Return the [x, y] coordinate for the center point of the cell that contains the specified text.  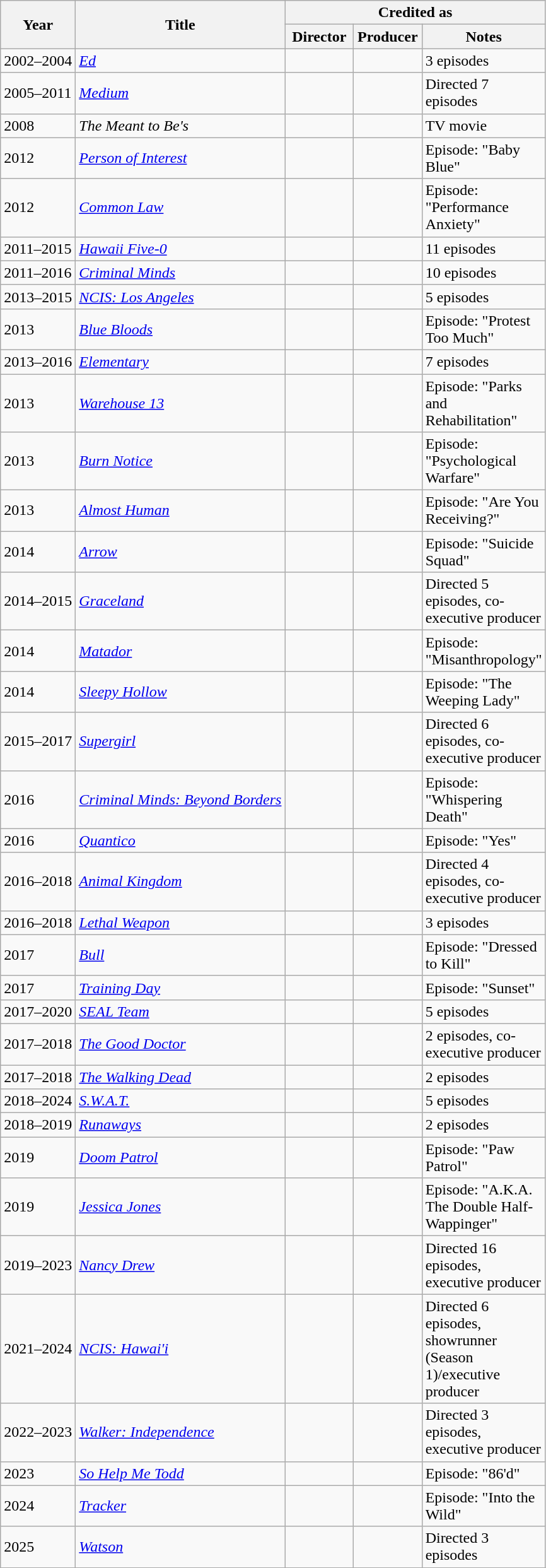
Walker: Independence [180, 1432]
2002–2004 [38, 61]
Graceland [180, 601]
2023 [38, 1473]
2024 [38, 1506]
Bull [180, 955]
S.W.A.T. [180, 1101]
Directed 6 episodes, showrunner (Season 1)/executive producer [484, 1349]
The Meant to Be's [180, 126]
Episode: "Are You Receiving?" [484, 511]
Doom Patrol [180, 1157]
Title [180, 25]
The Good Doctor [180, 1044]
Almost Human [180, 511]
Episode: "Parks and Rehabilitation" [484, 403]
Ed [180, 61]
Year [38, 25]
Episode: "A.K.A. The Double Half-Wappinger" [484, 1207]
Episode: "Into the Wild" [484, 1506]
Episode: "Protest Too Much" [484, 329]
2013–2016 [38, 362]
2019–2023 [38, 1265]
Burn Notice [180, 461]
Episode: "86'd" [484, 1473]
2014–2015 [38, 601]
Watson [180, 1547]
Episode: "Suicide Squad" [484, 551]
Jessica Jones [180, 1207]
Warehouse 13 [180, 403]
Criminal Minds: Beyond Borders [180, 799]
2005–2011 [38, 93]
Elementary [180, 362]
Directed 4 episodes, co-executive producer [484, 881]
Animal Kingdom [180, 881]
Director [319, 37]
Credited as [415, 13]
Quantico [180, 840]
Nancy Drew [180, 1265]
Directed 3 episodes [484, 1547]
Episode: "Sunset" [484, 987]
2018–2024 [38, 1101]
2 episodes, co-executive producer [484, 1044]
TV movie [484, 126]
2018–2019 [38, 1125]
Episode: "The Weeping Lady" [484, 692]
7 episodes [484, 362]
Episode: "Misanthropology" [484, 651]
Directed 6 episodes, co-executive producer [484, 741]
Producer [388, 37]
2022–2023 [38, 1432]
Matador [180, 651]
Common Law [180, 208]
Training Day [180, 987]
Episode: "Baby Blue" [484, 158]
Episode: "Paw Patrol" [484, 1157]
Episode: "Psychological Warfare" [484, 461]
Supergirl [180, 741]
10 episodes [484, 273]
Lethal Weapon [180, 923]
2015–2017 [38, 741]
Runaways [180, 1125]
2017–2020 [38, 1011]
Episode: "Dressed to Kill" [484, 955]
2011–2015 [38, 249]
Notes [484, 37]
Hawaii Five-0 [180, 249]
NCIS: Hawai'i [180, 1349]
The Walking Dead [180, 1077]
Arrow [180, 551]
SEAL Team [180, 1011]
So Help Me Todd [180, 1473]
Directed 5 episodes, co-executive producer [484, 601]
2025 [38, 1547]
2008 [38, 126]
Blue Bloods [180, 329]
NCIS: Los Angeles [180, 297]
Directed 7 episodes [484, 93]
2011–2016 [38, 273]
2021–2024 [38, 1349]
11 episodes [484, 249]
Episode: "Yes" [484, 840]
Sleepy Hollow [180, 692]
Criminal Minds [180, 273]
2013–2015 [38, 297]
Person of Interest [180, 158]
Episode: "Whispering Death" [484, 799]
Tracker [180, 1506]
Medium [180, 93]
Directed 16 episodes, executive producer [484, 1265]
Directed 3 episodes, executive producer [484, 1432]
Episode: "Performance Anxiety" [484, 208]
